From the cell containing the given text, extract its center point as [X, Y] coordinate. 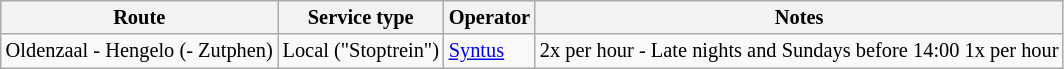
Route [140, 17]
Operator [490, 17]
Service type [361, 17]
Oldenzaal - Hengelo (- Zutphen) [140, 51]
Notes [799, 17]
Local ("Stoptrein") [361, 51]
2x per hour - Late nights and Sundays before 14:00 1x per hour [799, 51]
Syntus [490, 51]
